Capture the cell that displays the provided text and extract its (X, Y) central coordinate. 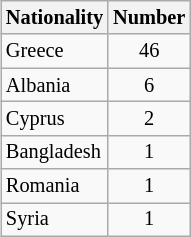
Albania (54, 85)
Syria (54, 220)
Romania (54, 186)
2 (149, 119)
Cyprus (54, 119)
Bangladesh (54, 152)
Nationality (54, 18)
Number (149, 18)
Greece (54, 51)
6 (149, 85)
46 (149, 51)
